Scan for the cell matching the given text and deliver its [X, Y] coordinate at center. 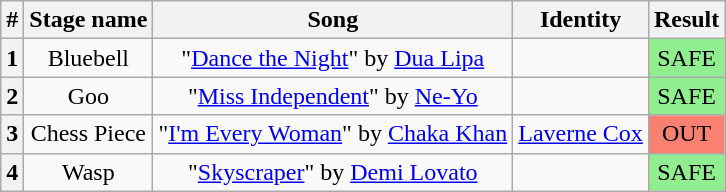
Laverne Cox [581, 134]
3 [12, 134]
OUT [686, 134]
Stage name [88, 20]
"Miss Independent" by Ne-Yo [333, 96]
Song [333, 20]
Result [686, 20]
Identity [581, 20]
1 [12, 58]
"I'm Every Woman" by Chaka Khan [333, 134]
"Skyscraper" by Demi Lovato [333, 172]
Chess Piece [88, 134]
Bluebell [88, 58]
"Dance the Night" by Dua Lipa [333, 58]
2 [12, 96]
Goo [88, 96]
4 [12, 172]
# [12, 20]
Wasp [88, 172]
